Find where the given text appears and provide that cell's center as [x, y] coordinate. 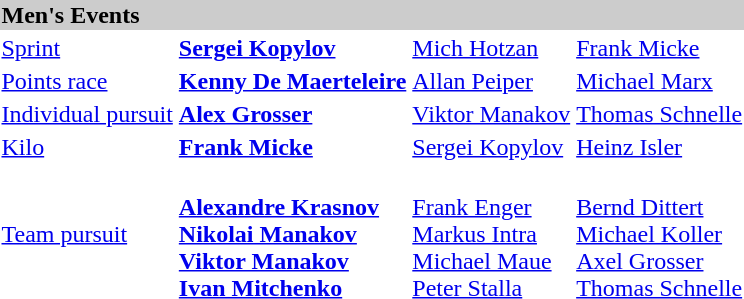
Allan Peiper [492, 81]
Michael Marx [660, 81]
Sprint [87, 48]
Thomas Schnelle [660, 114]
Kenny De Maerteleire [292, 81]
Individual pursuit [87, 114]
Heinz Isler [660, 147]
Mich Hotzan [492, 48]
Kilo [87, 147]
Viktor Manakov [492, 114]
Points race [87, 81]
Men's Events [372, 15]
Alex Grosser [292, 114]
